Return [x, y] of the center of cell containing provided text 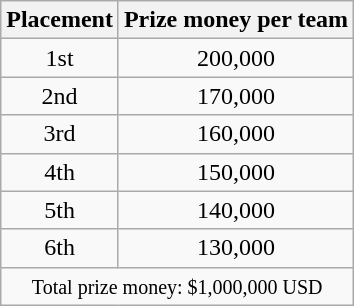
Placement [60, 20]
150,000 [236, 172]
170,000 [236, 96]
Total prize money: $1,000,000 USD [178, 286]
1st [60, 58]
140,000 [236, 210]
5th [60, 210]
6th [60, 248]
130,000 [236, 248]
2nd [60, 96]
Prize money per team [236, 20]
200,000 [236, 58]
160,000 [236, 134]
3rd [60, 134]
4th [60, 172]
